For the text-containing cell, return its midpoint in [X, Y] coordinate format. 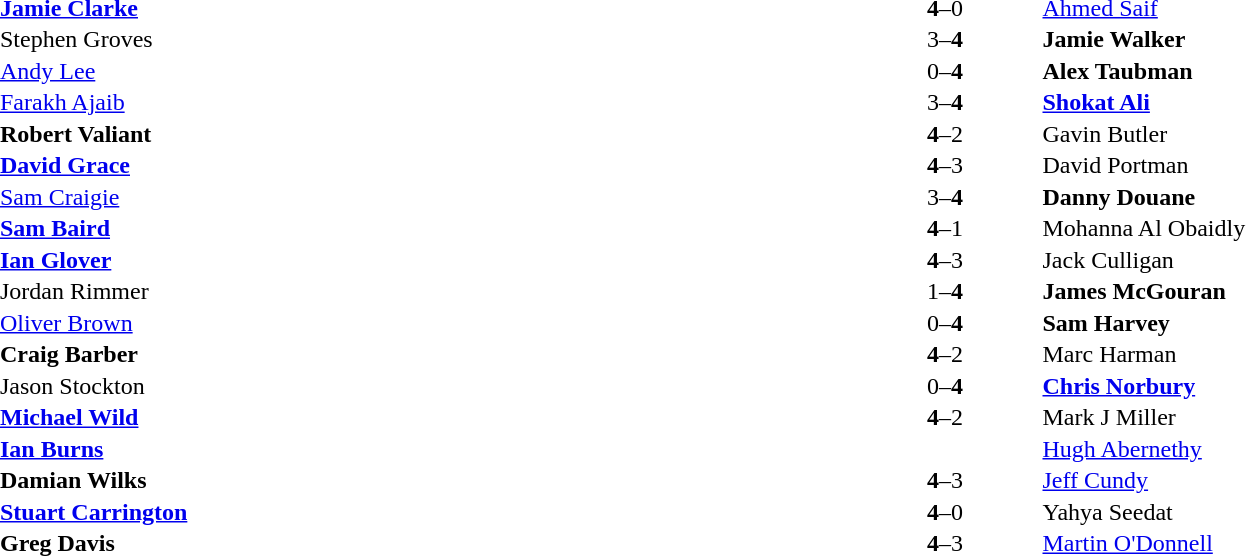
4–1 [944, 229]
4–0 [944, 512]
1–4 [944, 291]
